Return (x, y) of the center of cell containing provided text 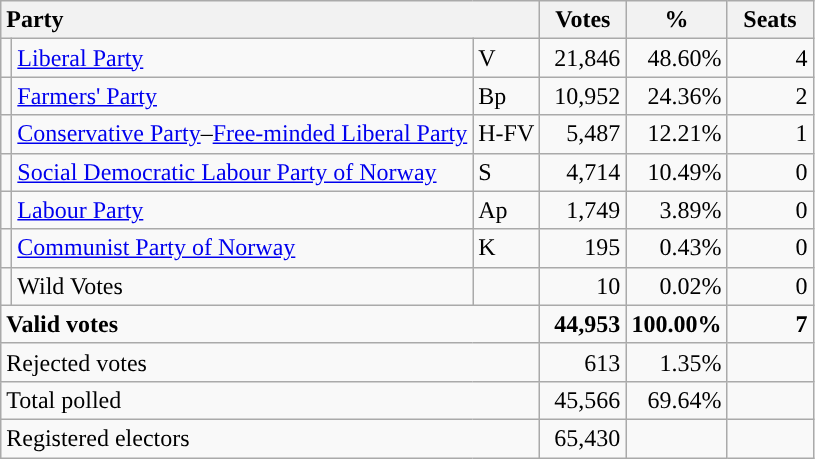
1,749 (583, 210)
613 (583, 362)
Social Democratic Labour Party of Norway (242, 172)
4,714 (583, 172)
0.43% (676, 248)
Wild Votes (242, 286)
S (506, 172)
3.89% (676, 210)
Registered electors (270, 438)
48.60% (676, 58)
1.35% (676, 362)
24.36% (676, 96)
7 (770, 324)
Bp (506, 96)
4 (770, 58)
Rejected votes (270, 362)
% (676, 20)
Labour Party (242, 210)
100.00% (676, 324)
Conservative Party–Free-minded Liberal Party (242, 134)
44,953 (583, 324)
Total polled (270, 400)
45,566 (583, 400)
1 (770, 134)
Farmers' Party (242, 96)
2 (770, 96)
0.02% (676, 286)
V (506, 58)
65,430 (583, 438)
12.21% (676, 134)
Valid votes (270, 324)
21,846 (583, 58)
5,487 (583, 134)
Ap (506, 210)
Communist Party of Norway (242, 248)
10.49% (676, 172)
10,952 (583, 96)
Votes (583, 20)
H-FV (506, 134)
10 (583, 286)
195 (583, 248)
69.64% (676, 400)
K (506, 248)
Seats (770, 20)
Liberal Party (242, 58)
Party (270, 20)
